Determine the (x, y) coordinate at the center of the cell enclosing the given text.  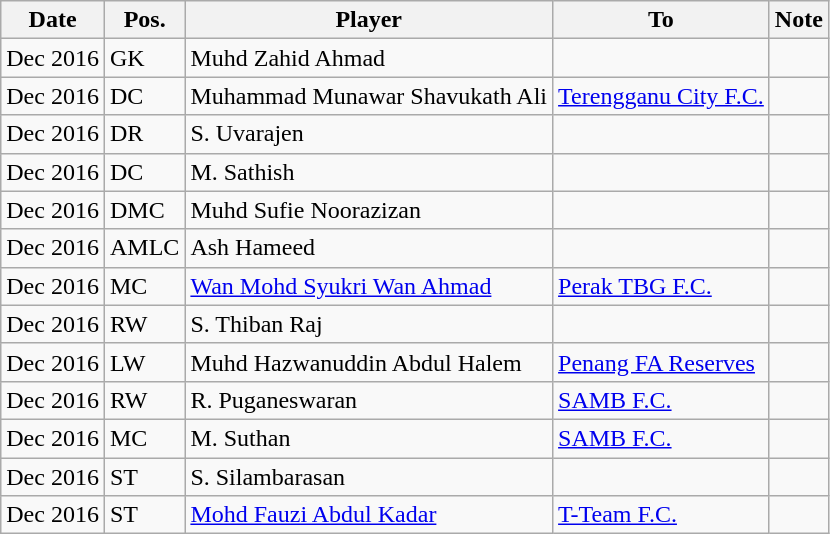
Muhd Zahid Ahmad (369, 58)
Terengganu City F.C. (662, 96)
DMC (144, 210)
GK (144, 58)
S. Thiban Raj (369, 324)
Muhd Hazwanuddin Abdul Halem (369, 362)
Muhammad Munawar Shavukath Ali (369, 96)
M. Sathish (369, 172)
AMLC (144, 248)
M. Suthan (369, 438)
Date (53, 20)
R. Puganeswaran (369, 400)
S. Uvarajen (369, 134)
DR (144, 134)
Penang FA Reserves (662, 362)
T-Team F.C. (662, 515)
Wan Mohd Syukri Wan Ahmad (369, 286)
S. Silambarasan (369, 477)
Note (798, 20)
Muhd Sufie Noorazizan (369, 210)
Pos. (144, 20)
To (662, 20)
Player (369, 20)
Mohd Fauzi Abdul Kadar (369, 515)
Perak TBG F.C. (662, 286)
Ash Hameed (369, 248)
LW (144, 362)
